Detect which cell encompasses the target text, then output its [x, y] center coordinate. 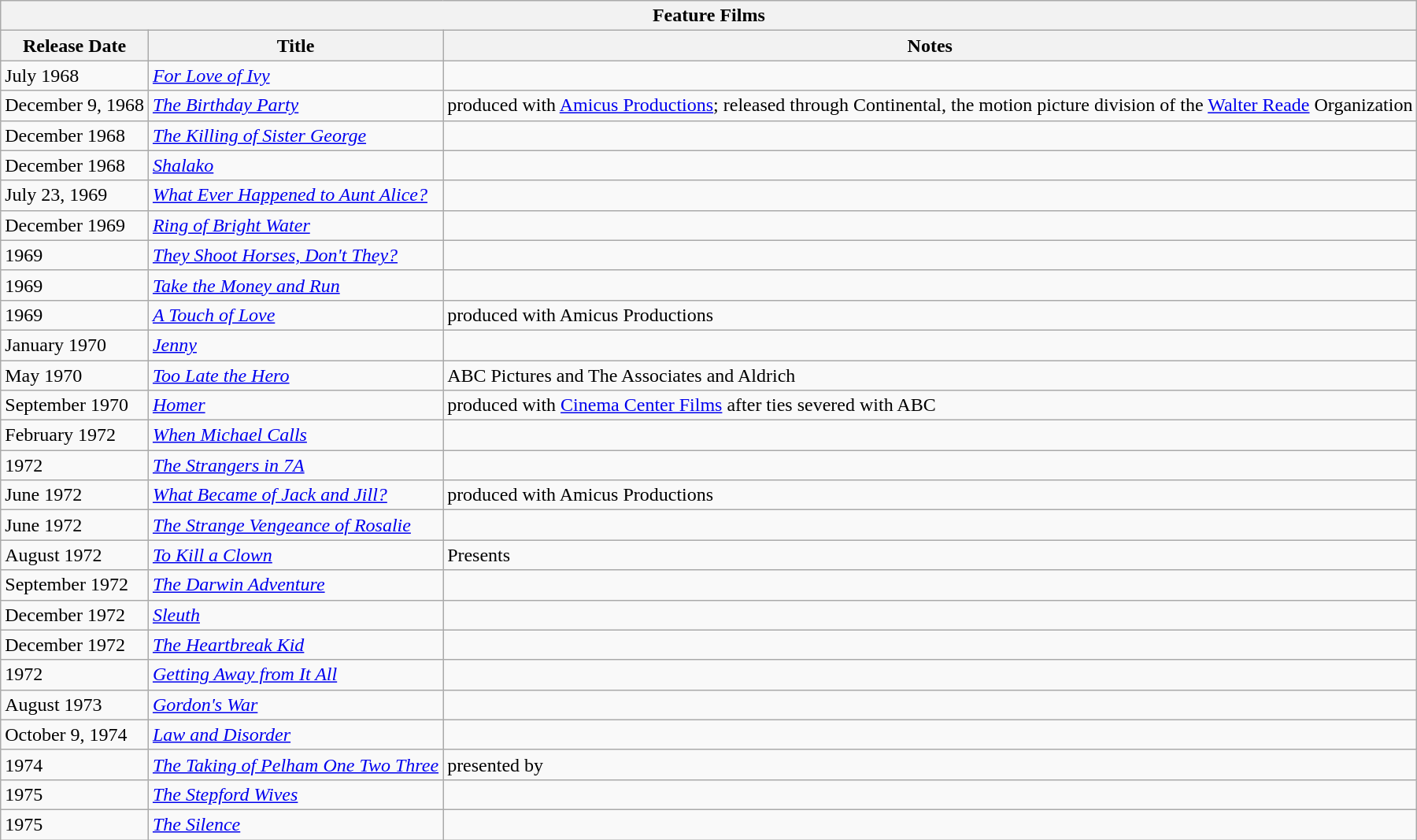
A Touch of Love [295, 315]
Sleuth [295, 615]
For Love of Ivy [295, 76]
Homer [295, 405]
The Darwin Adventure [295, 585]
presented by [930, 764]
Release Date [75, 46]
December 9, 1968 [75, 105]
January 1970 [75, 345]
The Strangers in 7A [295, 465]
To Kill a Clown [295, 555]
Notes [930, 46]
Title [295, 46]
produced with Cinema Center Films after ties severed with ABC [930, 405]
What Became of Jack and Jill? [295, 495]
Too Late the Hero [295, 376]
produced with Amicus Productions; released through Continental, the motion picture division of the Walter Reade Organization [930, 105]
The Taking of Pelham One Two Three [295, 764]
The Heartbreak Kid [295, 645]
October 9, 1974 [75, 735]
The Birthday Party [295, 105]
February 1972 [75, 435]
The Stepford Wives [295, 794]
Jenny [295, 345]
September 1970 [75, 405]
May 1970 [75, 376]
July 23, 1969 [75, 195]
When Michael Calls [295, 435]
The Strange Vengeance of Rosalie [295, 525]
Ring of Bright Water [295, 225]
August 1973 [75, 705]
Law and Disorder [295, 735]
Presents [930, 555]
Gordon's War [295, 705]
The Killing of Sister George [295, 135]
What Ever Happened to Aunt Alice? [295, 195]
Feature Films [708, 16]
ABC Pictures and The Associates and Aldrich [930, 376]
1974 [75, 764]
They Shoot Horses, Don't They? [295, 255]
July 1968 [75, 76]
August 1972 [75, 555]
December 1969 [75, 225]
Shalako [295, 165]
Take the Money and Run [295, 285]
The Silence [295, 824]
Getting Away from It All [295, 675]
September 1972 [75, 585]
